For the text-containing cell, return its midpoint in [x, y] coordinate format. 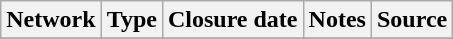
Source [412, 20]
Type [132, 20]
Notes [337, 20]
Network [51, 20]
Closure date [232, 20]
